Scan for the cell matching the given text and deliver its (x, y) coordinate at center. 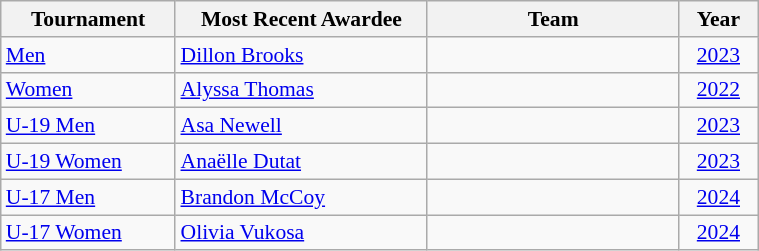
Dillon Brooks (301, 55)
U-17 Men (88, 197)
U-17 Women (88, 233)
Year (718, 19)
Anaëlle Dutat (301, 162)
Alyssa Thomas (301, 90)
U-19 Women (88, 162)
Most Recent Awardee (301, 19)
Women (88, 90)
Men (88, 55)
Tournament (88, 19)
Brandon McCoy (301, 197)
Asa Newell (301, 126)
U-19 Men (88, 126)
Team (553, 19)
2022 (718, 90)
Olivia Vukosa (301, 233)
